Pinpoint the cell where the given text exists, returning its (X, Y) midpoint coordinate. 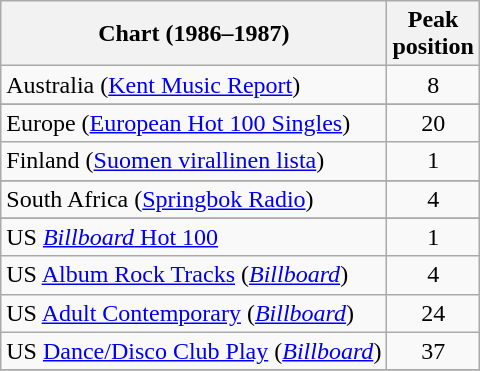
US Adult Contemporary (Billboard) (194, 313)
Peakposition (433, 34)
Europe (European Hot 100 Singles) (194, 123)
US Dance/Disco Club Play (Billboard) (194, 351)
8 (433, 85)
Finland (Suomen virallinen lista) (194, 161)
20 (433, 123)
South Africa (Springbok Radio) (194, 199)
Australia (Kent Music Report) (194, 85)
US Billboard Hot 100 (194, 237)
37 (433, 351)
24 (433, 313)
US Album Rock Tracks (Billboard) (194, 275)
Chart (1986–1987) (194, 34)
